Locate the cell with the specified text and output its [X, Y] center coordinate. 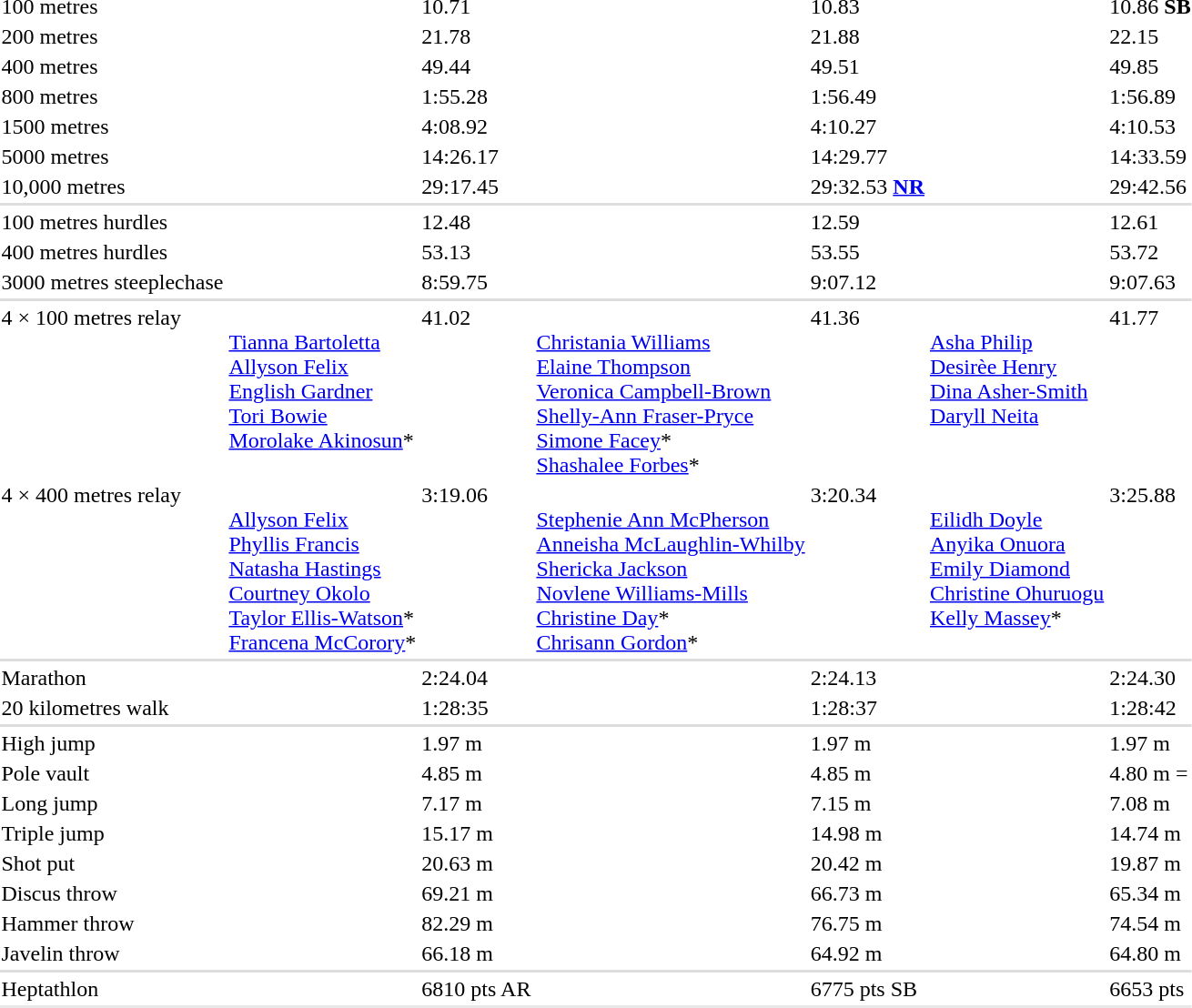
8:59.75 [477, 282]
3:25.88 [1150, 569]
Discus throw [113, 893]
20.63 m [477, 863]
4:10.53 [1150, 126]
14:26.17 [477, 156]
12.59 [867, 222]
19.87 m [1150, 863]
12.61 [1150, 222]
2:24.13 [867, 678]
6653 pts [1150, 989]
69.21 m [477, 893]
2:24.30 [1150, 678]
9:07.12 [867, 282]
Long jump [113, 803]
9:07.63 [1150, 282]
1:56.49 [867, 96]
14.98 m [867, 833]
3:19.06 [477, 569]
100 metres hurdles [113, 222]
66.18 m [477, 953]
400 metres [113, 66]
49.44 [477, 66]
29:32.53 NR [867, 186]
5000 metres [113, 156]
Heptathlon [113, 989]
Pole vault [113, 773]
20.42 m [867, 863]
Shot put [113, 863]
Hammer throw [113, 923]
3:20.34 [867, 569]
Allyson FelixPhyllis FrancisNatasha HastingsCourtney OkoloTaylor Ellis-Watson*Francena McCorory* [322, 569]
1:28:42 [1150, 708]
14:29.77 [867, 156]
29:17.45 [477, 186]
64.80 m [1150, 953]
10,000 metres [113, 186]
200 metres [113, 36]
Marathon [113, 678]
Javelin throw [113, 953]
1:55.28 [477, 96]
20 kilometres walk [113, 708]
65.34 m [1150, 893]
76.75 m [867, 923]
4:08.92 [477, 126]
1:56.89 [1150, 96]
82.29 m [477, 923]
21.88 [867, 36]
7.08 m [1150, 803]
4 × 400 metres relay [113, 569]
Eilidh DoyleAnyika OnuoraEmily DiamondChristine OhuruoguKelly Massey* [1016, 569]
Christania WilliamsElaine ThompsonVeronica Campbell-BrownShelly-Ann Fraser-PryceSimone Facey*Shashalee Forbes* [671, 391]
29:42.56 [1150, 186]
4.80 m = [1150, 773]
1500 metres [113, 126]
7.15 m [867, 803]
64.92 m [867, 953]
12.48 [477, 222]
66.73 m [867, 893]
Asha PhilipDesirèe HenryDina Asher-SmithDaryll Neita [1016, 391]
400 metres hurdles [113, 252]
3000 metres steeplechase [113, 282]
41.77 [1150, 391]
49.51 [867, 66]
22.15 [1150, 36]
21.78 [477, 36]
15.17 m [477, 833]
14.74 m [1150, 833]
1:28:35 [477, 708]
53.13 [477, 252]
800 metres [113, 96]
High jump [113, 743]
14:33.59 [1150, 156]
6810 pts AR [477, 989]
49.85 [1150, 66]
53.55 [867, 252]
4 × 100 metres relay [113, 391]
41.02 [477, 391]
6775 pts SB [867, 989]
Tianna BartolettaAllyson FelixEnglish GardnerTori BowieMorolake Akinosun* [322, 391]
1:28:37 [867, 708]
7.17 m [477, 803]
74.54 m [1150, 923]
41.36 [867, 391]
Stephenie Ann McPhersonAnneisha McLaughlin-WhilbyShericka JacksonNovlene Williams-MillsChristine Day*Chrisann Gordon* [671, 569]
4:10.27 [867, 126]
2:24.04 [477, 678]
Triple jump [113, 833]
53.72 [1150, 252]
